Scan for the cell matching the given text and deliver its [X, Y] coordinate at center. 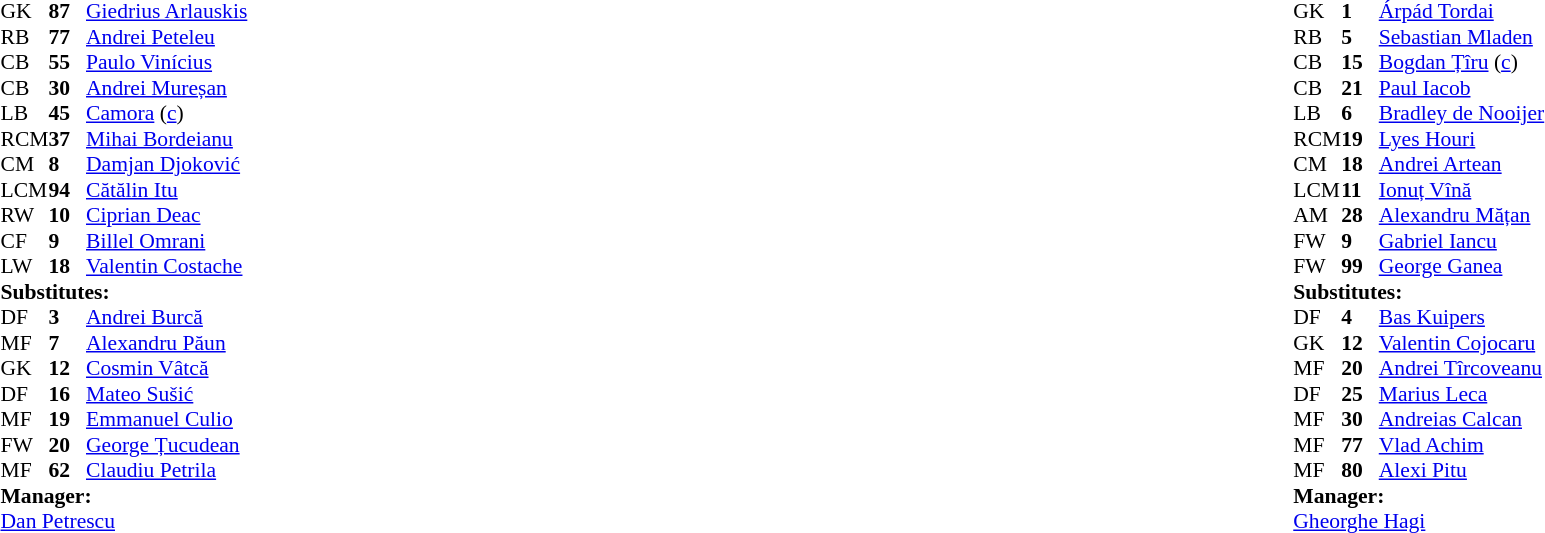
Andreias Calcan [1462, 419]
Alexandru Păun [166, 343]
Ionuț Vînă [1462, 190]
80 [1360, 471]
Camora (c) [166, 113]
7 [67, 343]
RW [24, 215]
Mateo Sušić [166, 394]
LW [24, 267]
5 [1360, 37]
Alexandru Mățan [1462, 215]
AM [1317, 215]
Paulo Vinícius [166, 63]
Alexi Pitu [1462, 471]
4 [1360, 317]
Andrei Artean [1462, 165]
Bradley de Nooijer [1462, 113]
15 [1360, 63]
Valentin Cojocaru [1462, 343]
Emmanuel Culio [166, 419]
Cătălin Itu [166, 190]
George Ganea [1462, 267]
16 [67, 394]
94 [67, 190]
Gabriel Iancu [1462, 241]
10 [67, 215]
21 [1360, 88]
Vlad Achim [1462, 445]
Paul Iacob [1462, 88]
45 [67, 113]
28 [1360, 215]
Valentin Costache [166, 267]
Cosmin Vâtcă [166, 369]
11 [1360, 190]
62 [67, 471]
Lyes Houri [1462, 139]
37 [67, 139]
Andrei Tîrcoveanu [1462, 369]
8 [67, 165]
Sebastian Mladen [1462, 37]
Billel Omrani [166, 241]
George Țucudean [166, 445]
Mihai Bordeianu [166, 139]
99 [1360, 267]
25 [1360, 394]
Bogdan Țîru (c) [1462, 63]
Bas Kuipers [1462, 317]
Andrei Mureșan [166, 88]
55 [67, 63]
3 [67, 317]
CF [24, 241]
Claudiu Petrila [166, 471]
Andrei Peteleu [166, 37]
Andrei Burcă [166, 317]
Damjan Djoković [166, 165]
Marius Leca [1462, 394]
6 [1360, 113]
Ciprian Deac [166, 215]
